Capture the cell that displays the provided text and extract its [x, y] central coordinate. 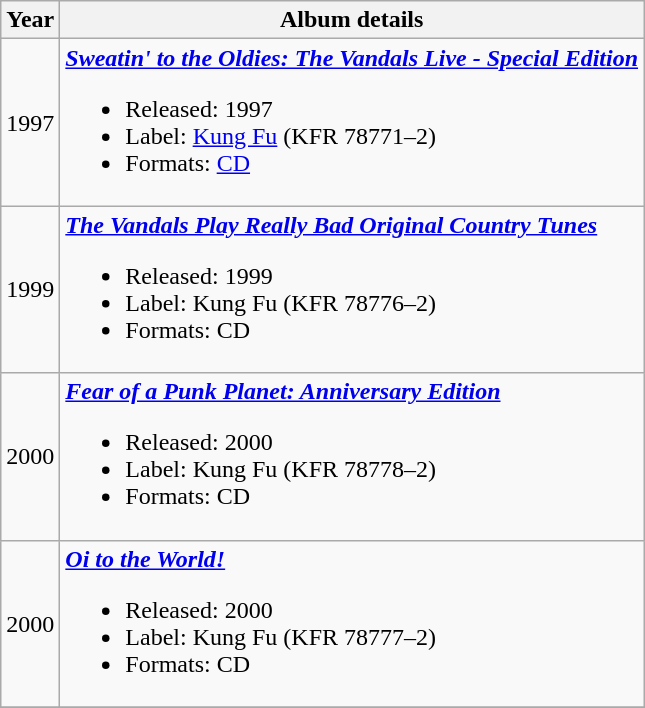
Oi to the World!Released: 2000Label: Kung Fu (KFR 78777–2)Formats: CD [352, 624]
Fear of a Punk Planet: Anniversary EditionReleased: 2000Label: Kung Fu (KFR 78778–2)Formats: CD [352, 456]
Year [30, 20]
1999 [30, 290]
Sweatin' to the Oldies: The Vandals Live - Special EditionReleased: 1997Label: Kung Fu (KFR 78771–2)Formats: CD [352, 122]
Album details [352, 20]
1997 [30, 122]
The Vandals Play Really Bad Original Country TunesReleased: 1999Label: Kung Fu (KFR 78776–2)Formats: CD [352, 290]
